For the text-containing cell, return its midpoint in (x, y) coordinate format. 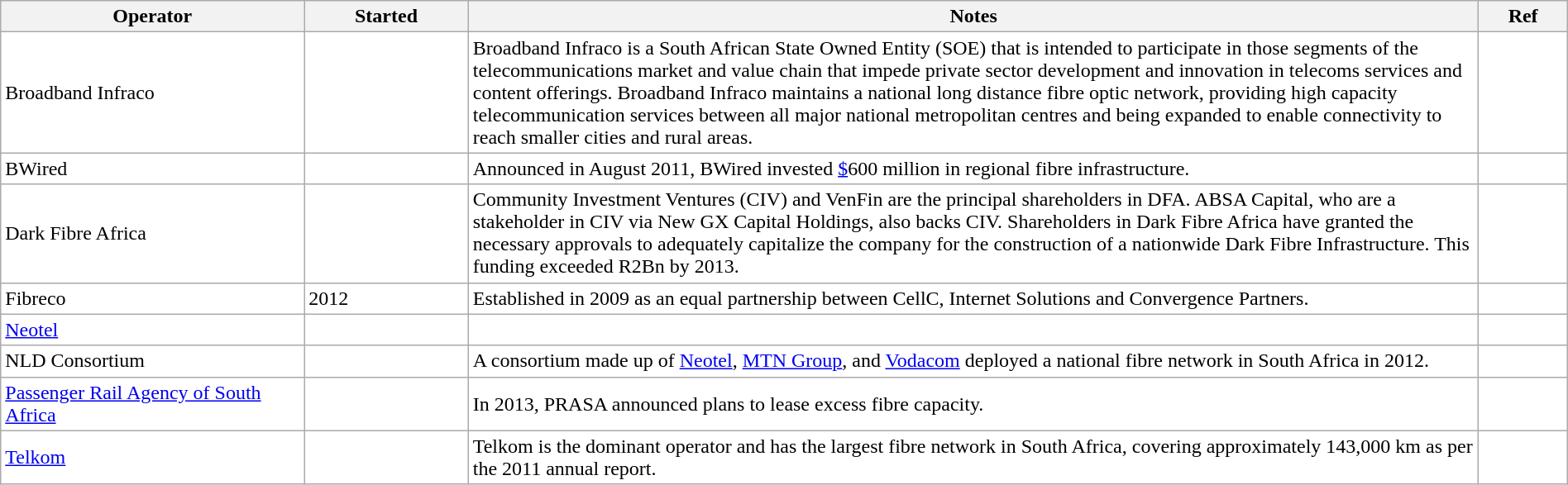
Telkom (152, 458)
Passenger Rail Agency of South Africa (152, 403)
NLD Consortium (152, 361)
Notes (973, 17)
Neotel (152, 330)
Started (386, 17)
Dark Fibre Africa (152, 233)
Operator (152, 17)
Established in 2009 as an equal partnership between CellC, Internet Solutions and Convergence Partners. (973, 298)
Fibreco (152, 298)
Ref (1523, 17)
In 2013, PRASA announced plans to lease excess fibre capacity. (973, 403)
2012 (386, 298)
Broadband Infraco (152, 93)
Announced in August 2011, BWired invested $600 million in regional fibre infrastructure. (973, 169)
Telkom is the dominant operator and has the largest fibre network in South Africa, covering approximately 143,000 km as per the 2011 annual report. (973, 458)
BWired (152, 169)
A consortium made up of Neotel, MTN Group, and Vodacom deployed a national fibre network in South Africa in 2012. (973, 361)
